Identify which cell holds the provided text, then report its [X, Y] central coordinate. 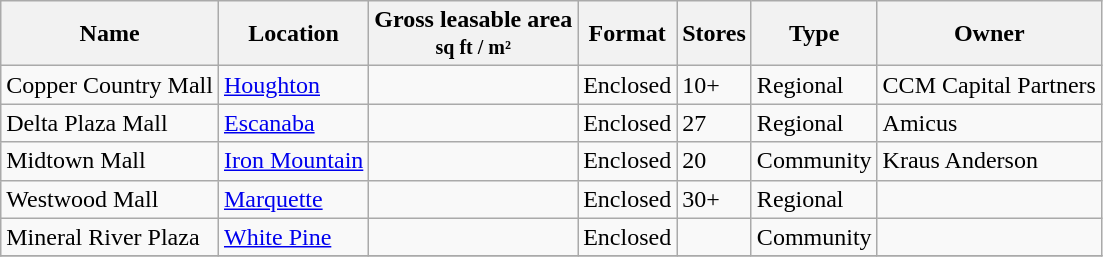
Houghton [293, 85]
Format [628, 34]
Location [293, 34]
Marquette [293, 199]
30+ [714, 199]
Copper Country Mall [110, 85]
Amicus [989, 123]
CCM Capital Partners [989, 85]
Type [814, 34]
10+ [714, 85]
Stores [714, 34]
Owner [989, 34]
Mineral River Plaza [110, 237]
Midtown Mall [110, 161]
Iron Mountain [293, 161]
Name [110, 34]
Escanaba [293, 123]
27 [714, 123]
White Pine [293, 237]
Delta Plaza Mall [110, 123]
20 [714, 161]
Kraus Anderson [989, 161]
Westwood Mall [110, 199]
Gross leasable areasq ft / m² [474, 34]
